For the text-containing cell, return its midpoint in [X, Y] coordinate format. 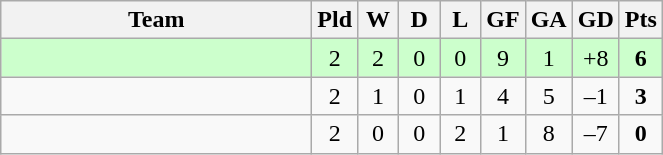
–7 [596, 134]
9 [503, 58]
Pld [335, 20]
GA [548, 20]
8 [548, 134]
Pts [640, 20]
D [420, 20]
5 [548, 96]
GD [596, 20]
GF [503, 20]
6 [640, 58]
+8 [596, 58]
Team [156, 20]
L [460, 20]
3 [640, 96]
W [378, 20]
–1 [596, 96]
4 [503, 96]
